Output the [x, y] coordinate of the center of the cell containing the given text.  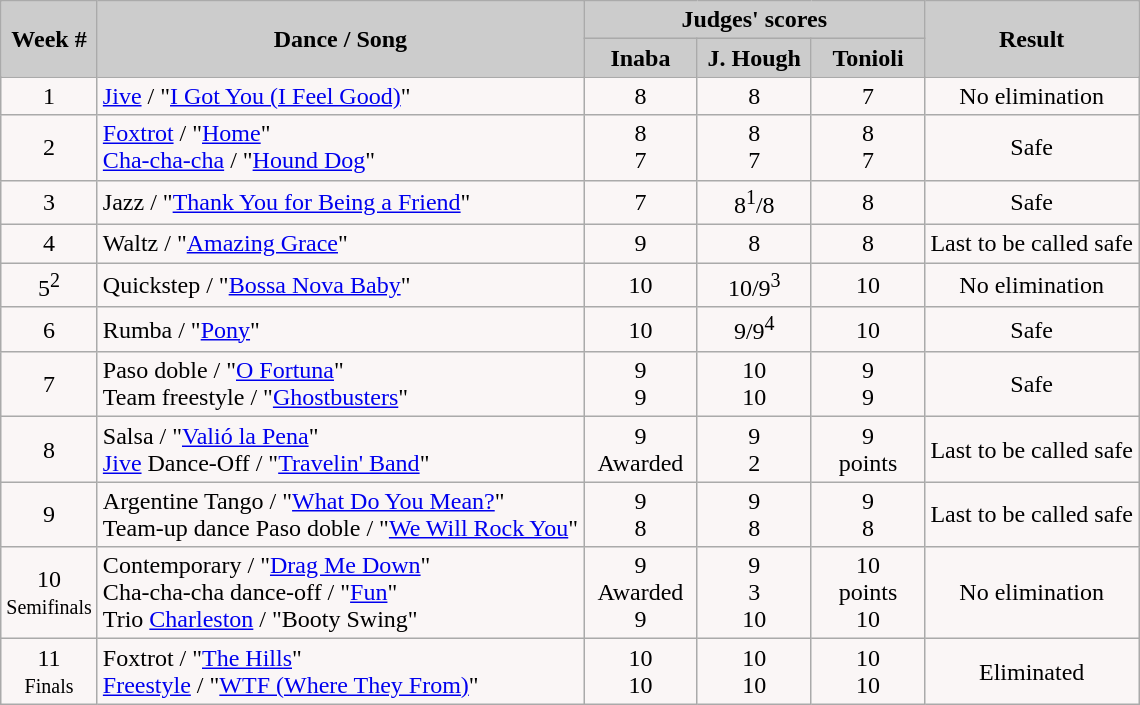
9Awarded9 [641, 593]
Week # [50, 39]
Judges' scores [754, 20]
Dance / Song [340, 39]
Jazz / "Thank You for Being a Friend" [340, 202]
Eliminated [1032, 672]
6 [50, 330]
2 [50, 148]
Salsa / "Valió la Pena"Jive Dance-Off / "Travelin' Band" [340, 450]
Paso doble / "O Fortuna"Team freestyle / "Ghostbusters" [340, 384]
Waltz / "Amazing Grace" [340, 244]
Foxtrot / "The Hills"Freestyle / "WTF (Where They From)" [340, 672]
Contemporary / "Drag Me Down"Cha-cha-cha dance-off / "Fun"Trio Charleston / "Booty Swing" [340, 593]
9points [868, 450]
10points10 [868, 593]
10/93 [754, 286]
9310 [754, 593]
Inaba [641, 58]
52 [50, 286]
9Awarded [641, 450]
1 [50, 96]
11Finals [50, 672]
Jive / "I Got You (I Feel Good)" [340, 96]
92 [754, 450]
Tonioli [868, 58]
Rumba / "Pony" [340, 330]
81/8 [754, 202]
10Semifinals [50, 593]
Argentine Tango / "What Do You Mean?"Team-up dance Paso doble / "We Will Rock You" [340, 514]
3 [50, 202]
Foxtrot / "Home"Cha-cha-cha / "Hound Dog" [340, 148]
Quickstep / "Bossa Nova Baby" [340, 286]
9/94 [754, 330]
Result [1032, 39]
4 [50, 244]
J. Hough [754, 58]
